Locate the cell with the specified text and output its (x, y) center coordinate. 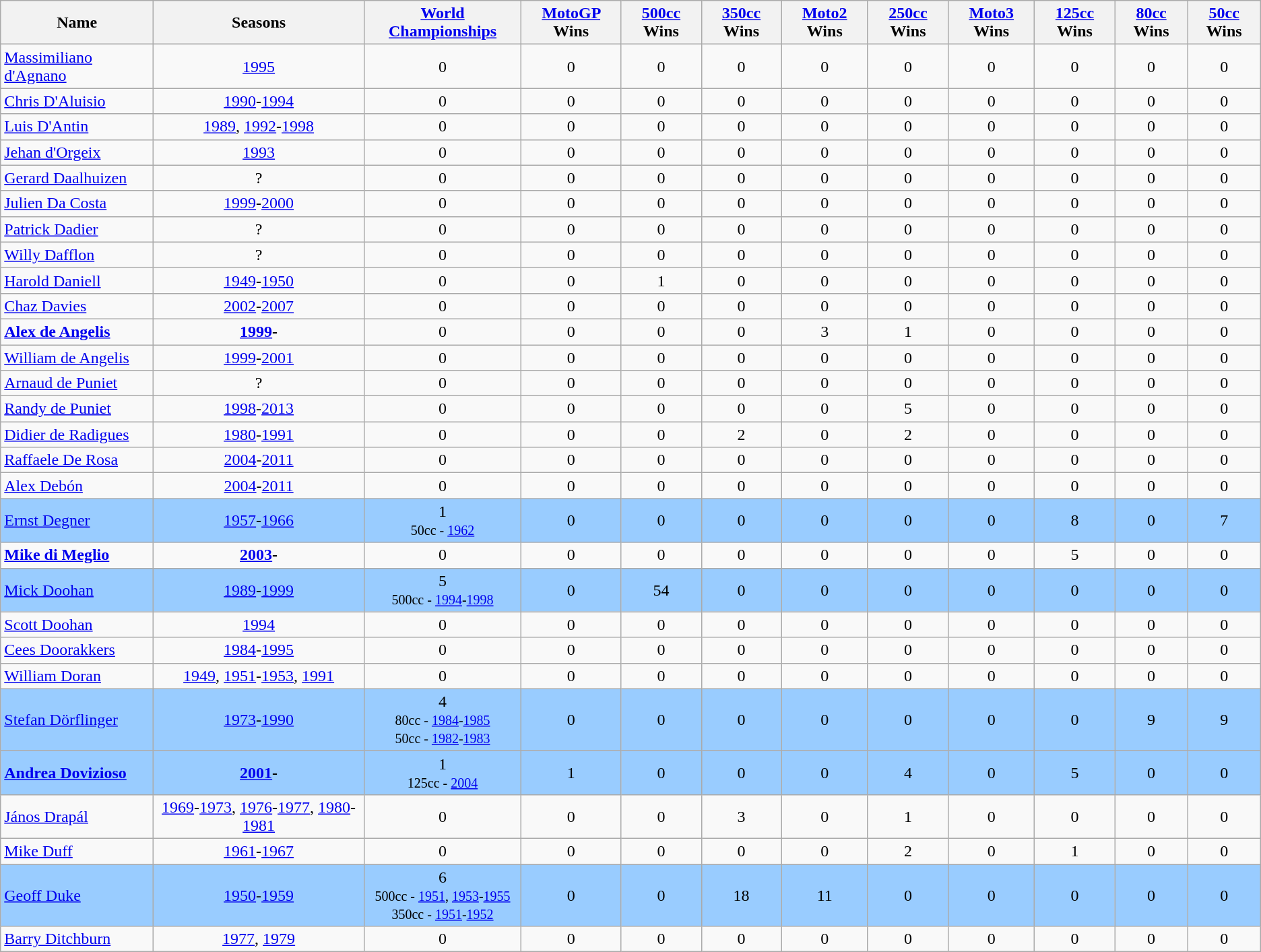
William de Angelis (77, 358)
William Doran (77, 676)
World Championships (443, 23)
1994 (259, 625)
János Drapál (77, 817)
Luis D'Antin (77, 127)
1989, 1992-1998 (259, 127)
80cc Wins (1151, 23)
Patrick Dadier (77, 229)
5500cc - 1994-1998 (443, 590)
Didier de Radigues (77, 435)
150cc - 1962 (443, 520)
11 (825, 895)
1999-2001 (259, 358)
1949, 1951-1953, 1991 (259, 676)
Cees Doorakkers (77, 650)
Moto3 Wins (992, 23)
1984-1995 (259, 650)
1950-1959 (259, 895)
Barry Ditchburn (77, 939)
Geoff Duke (77, 895)
Gerard Daalhuizen (77, 178)
54 (661, 590)
2003- (259, 555)
250cc Wins (908, 23)
2001- (259, 772)
4 (908, 772)
350cc Wins (741, 23)
Massimiliano d'Agnano (77, 66)
1990-1994 (259, 101)
125cc Wins (1075, 23)
1995 (259, 66)
Raffaele De Rosa (77, 460)
1961-1967 (259, 851)
1999-2000 (259, 203)
Harold Daniell (77, 280)
Moto2 Wins (825, 23)
Name (77, 23)
Mike Duff (77, 851)
Andrea Dovizioso (77, 772)
Alex Debón (77, 486)
1949-1950 (259, 280)
6500cc - 1951, 1953-1955350cc - 1951-1952 (443, 895)
1989-1999 (259, 590)
Seasons (259, 23)
2002-2007 (259, 306)
50cc Wins (1224, 23)
8 (1075, 520)
1969-1973, 1976-1977, 1980-1981 (259, 817)
1998-2013 (259, 409)
1977, 1979 (259, 939)
Willy Dafflon (77, 255)
Scott Doohan (77, 625)
Arnaud de Puniet (77, 383)
480cc - 1984-198550cc - 1982-1983 (443, 720)
MotoGP Wins (571, 23)
1125cc - 2004 (443, 772)
Julien Da Costa (77, 203)
Chaz Davies (77, 306)
Randy de Puniet (77, 409)
Ernst Degner (77, 520)
Alex de Angelis (77, 331)
Jehan d'Orgeix (77, 152)
Stefan Dörflinger (77, 720)
1999- (259, 331)
1993 (259, 152)
7 (1224, 520)
18 (741, 895)
1973-1990 (259, 720)
1980-1991 (259, 435)
Mike di Meglio (77, 555)
Chris D'Aluisio (77, 101)
Mick Doohan (77, 590)
500cc Wins (661, 23)
1957-1966 (259, 520)
